Capture the cell that displays the provided text and extract its (x, y) central coordinate. 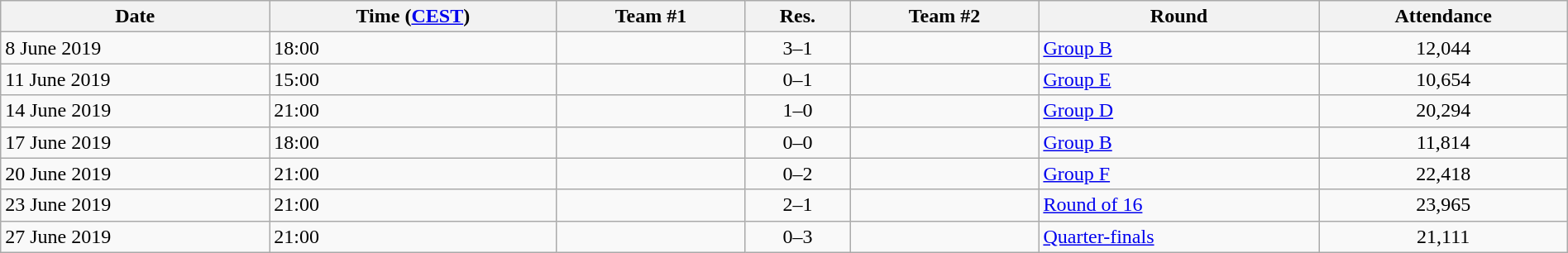
0–2 (797, 174)
Group D (1179, 111)
Res. (797, 17)
20,294 (1443, 111)
11,814 (1443, 142)
Team #1 (651, 17)
Quarter-finals (1179, 236)
2–1 (797, 205)
Date (136, 17)
Team #2 (944, 17)
23,965 (1443, 205)
22,418 (1443, 174)
Attendance (1443, 17)
Group F (1179, 174)
Group E (1179, 79)
3–1 (797, 48)
11 June 2019 (136, 79)
17 June 2019 (136, 142)
0–1 (797, 79)
1–0 (797, 111)
Round (1179, 17)
Time (CEST) (414, 17)
20 June 2019 (136, 174)
0–0 (797, 142)
0–3 (797, 236)
21,111 (1443, 236)
27 June 2019 (136, 236)
23 June 2019 (136, 205)
8 June 2019 (136, 48)
12,044 (1443, 48)
10,654 (1443, 79)
15:00 (414, 79)
Round of 16 (1179, 205)
14 June 2019 (136, 111)
